Detect which cell encompasses the target text, then output its (x, y) center coordinate. 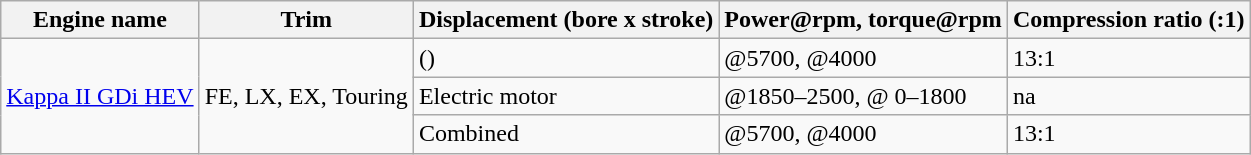
Trim (306, 20)
@1850–2500, @ 0–1800 (864, 96)
Engine name (100, 20)
na (1128, 96)
Displacement (bore x stroke) (566, 20)
Electric motor (566, 96)
Combined (566, 134)
() (566, 58)
Compression ratio (:1) (1128, 20)
Power@rpm, torque@rpm (864, 20)
Kappa II GDi HEV (100, 96)
FE, LX, EX, Touring (306, 96)
